Search for the cell housing the specified text and yield its (x, y) center coordinate. 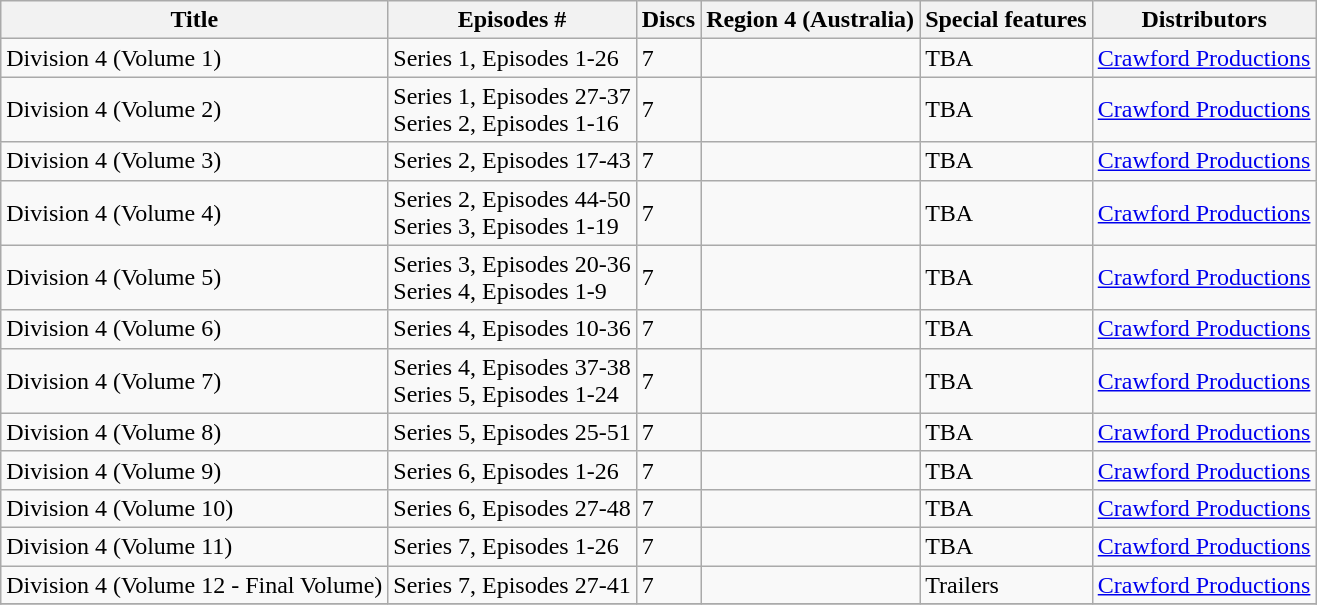
Series 6, Episodes 27-48 (512, 508)
Series 7, Episodes 27-41 (512, 585)
Series 1, Episodes 1-26 (512, 58)
Region 4 (Australia) (810, 20)
Division 4 (Volume 4) (194, 212)
Division 4 (Volume 7) (194, 380)
Discs (668, 20)
Series 4, Episodes 37-38Series 5, Episodes 1-24 (512, 380)
Division 4 (Volume 11) (194, 546)
Division 4 (Volume 6) (194, 329)
Series 7, Episodes 1-26 (512, 546)
Series 3, Episodes 20-36Series 4, Episodes 1-9 (512, 278)
Division 4 (Volume 9) (194, 470)
Division 4 (Volume 5) (194, 278)
Division 4 (Volume 3) (194, 161)
Series 2, Episodes 17-43 (512, 161)
Title (194, 20)
Series 5, Episodes 25-51 (512, 432)
Division 4 (Volume 2) (194, 110)
Distributors (1204, 20)
Episodes # (512, 20)
Series 2, Episodes 44-50Series 3, Episodes 1-19 (512, 212)
Series 4, Episodes 10-36 (512, 329)
Special features (1006, 20)
Trailers (1006, 585)
Division 4 (Volume 12 - Final Volume) (194, 585)
Division 4 (Volume 1) (194, 58)
Division 4 (Volume 8) (194, 432)
Series 6, Episodes 1-26 (512, 470)
Division 4 (Volume 10) (194, 508)
Series 1, Episodes 27-37Series 2, Episodes 1-16 (512, 110)
